Find where the given text appears and provide that cell's center as (x, y) coordinate. 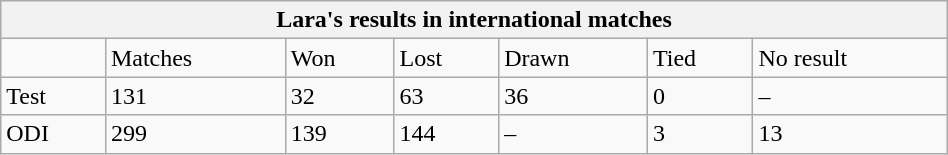
13 (850, 134)
63 (446, 96)
No result (850, 58)
Won (340, 58)
Matches (195, 58)
299 (195, 134)
Lost (446, 58)
3 (700, 134)
131 (195, 96)
ODI (54, 134)
36 (574, 96)
Test (54, 96)
32 (340, 96)
Tied (700, 58)
0 (700, 96)
139 (340, 134)
Drawn (574, 58)
Lara's results in international matches (474, 20)
144 (446, 134)
